Provide the [x, y] coordinate of the cell's center where the given text is located.  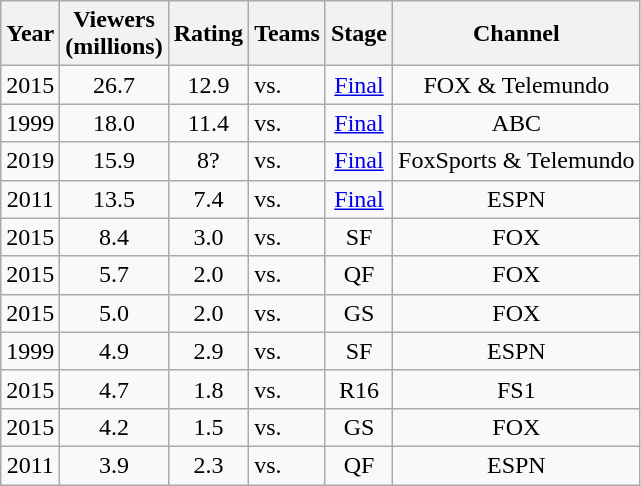
FOX & Telemundo [517, 85]
8? [208, 161]
4.7 [114, 389]
18.0 [114, 123]
2019 [30, 161]
4.2 [114, 427]
2.9 [208, 351]
3.0 [208, 237]
7.4 [208, 199]
Rating [208, 34]
FoxSports & Telemundo [517, 161]
5.0 [114, 313]
2.3 [208, 465]
4.9 [114, 351]
FS1 [517, 389]
15.9 [114, 161]
8.4 [114, 237]
Year [30, 34]
Channel [517, 34]
R16 [358, 389]
ABC [517, 123]
Viewers (millions) [114, 34]
Stage [358, 34]
13.5 [114, 199]
1.8 [208, 389]
26.7 [114, 85]
11.4 [208, 123]
1.5 [208, 427]
12.9 [208, 85]
3.9 [114, 465]
5.7 [114, 275]
Teams [288, 34]
